Capture the cell that displays the provided text and extract its (X, Y) central coordinate. 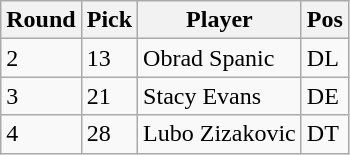
Lubo Zizakovic (220, 134)
Obrad Spanic (220, 58)
DT (324, 134)
3 (41, 96)
Player (220, 20)
Stacy Evans (220, 96)
DL (324, 58)
2 (41, 58)
Round (41, 20)
Pick (109, 20)
Pos (324, 20)
21 (109, 96)
DE (324, 96)
4 (41, 134)
13 (109, 58)
28 (109, 134)
